For the text-containing cell, return its midpoint in (X, Y) coordinate format. 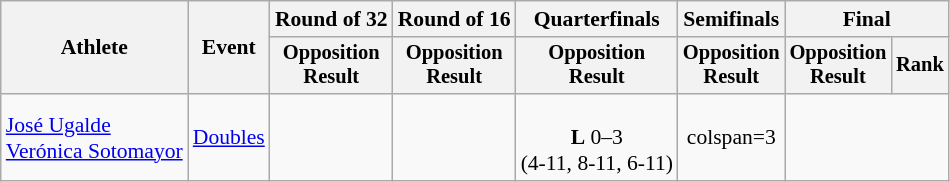
Round of 16 (454, 19)
Final (867, 19)
Rank (920, 66)
L 0–3 (4-11, 8-11, 6-11) (597, 138)
Event (229, 48)
Semifinals (732, 19)
Round of 32 (332, 19)
José Ugalde Verónica Sotomayor (94, 138)
Doubles (229, 138)
Athlete (94, 48)
Quarterfinals (597, 19)
colspan=3 (732, 138)
